Determine the (X, Y) coordinate at the center of the cell enclosing the given text.  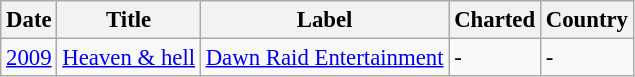
Dawn Raid Entertainment (324, 58)
Title (128, 20)
Charted (495, 20)
2009 (29, 58)
Date (29, 20)
Country (586, 20)
Heaven & hell (128, 58)
Label (324, 20)
